Scan for the cell matching the given text and deliver its (X, Y) coordinate at center. 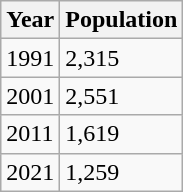
1,259 (122, 172)
1,619 (122, 134)
2,315 (122, 58)
Population (122, 20)
Year (30, 20)
2001 (30, 96)
2021 (30, 172)
2011 (30, 134)
1991 (30, 58)
2,551 (122, 96)
